Scan for the cell matching the given text and deliver its (X, Y) coordinate at center. 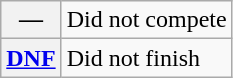
— (31, 20)
DNF (31, 58)
Did not finish (146, 58)
Did not compete (146, 20)
